Find where the given text appears and provide that cell's center as (x, y) coordinate. 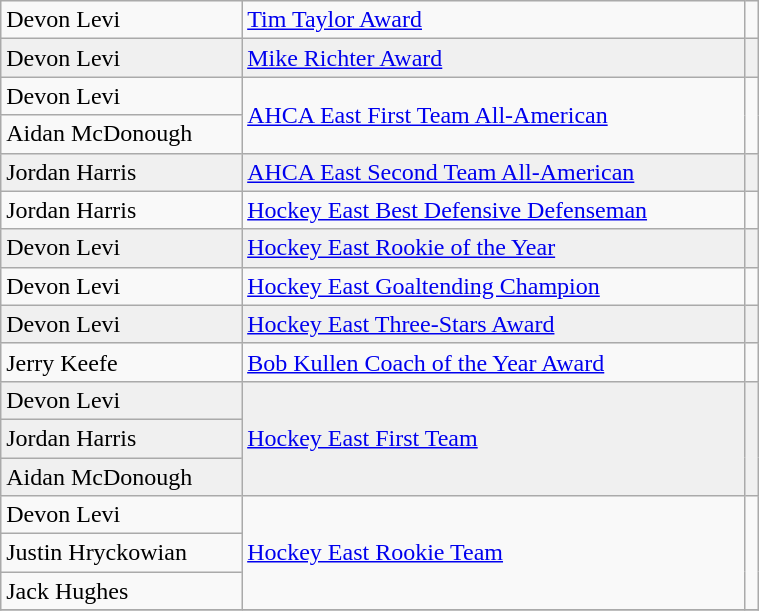
Bob Kullen Coach of the Year Award (493, 362)
Hockey East First Team (493, 438)
Hockey East Rookie of the Year (493, 248)
Mike Richter Award (493, 58)
AHCA East Second Team All-American (493, 172)
Hockey East Rookie Team (493, 553)
Hockey East Goaltending Champion (493, 286)
Tim Taylor Award (493, 20)
Jerry Keefe (122, 362)
AHCA East First Team All-American (493, 115)
Justin Hryckowian (122, 553)
Hockey East Best Defensive Defenseman (493, 210)
Jack Hughes (122, 591)
Hockey East Three-Stars Award (493, 324)
